For the text-containing cell, return its midpoint in (X, Y) coordinate format. 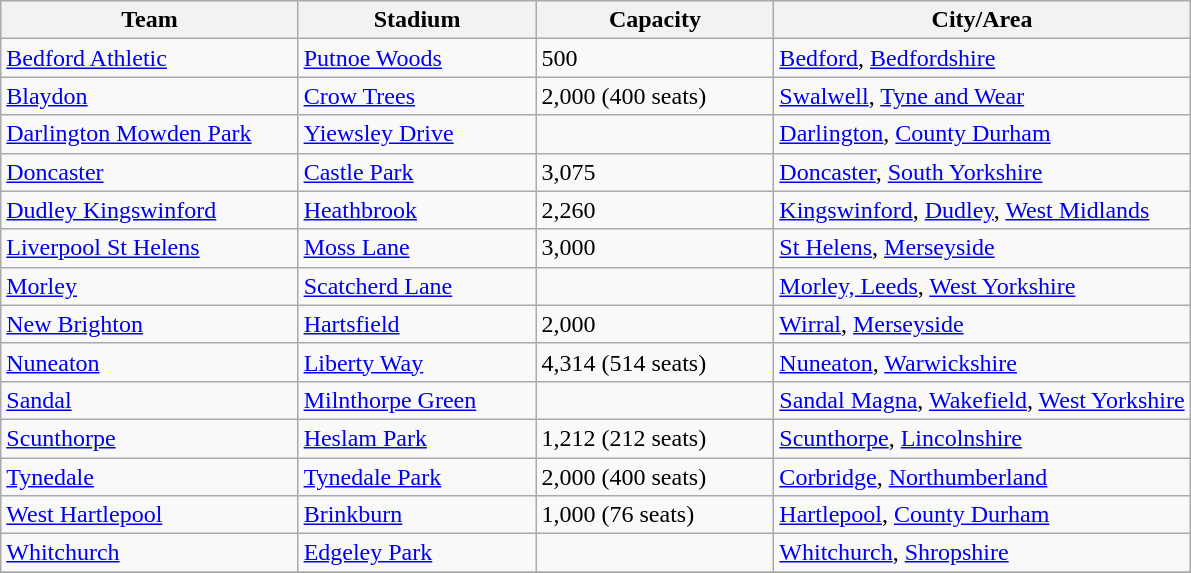
Capacity (655, 20)
Yiewsley Drive (417, 134)
New Brighton (150, 324)
Swalwell, Tyne and Wear (982, 96)
Castle Park (417, 172)
Crow Trees (417, 96)
Liverpool St Helens (150, 248)
Bedford Athletic (150, 58)
Edgeley Park (417, 553)
1,212 (212 seats) (655, 438)
Darlington, County Durham (982, 134)
Hartlepool, County Durham (982, 515)
Nuneaton (150, 362)
Heslam Park (417, 438)
Moss Lane (417, 248)
4,314 (514 seats) (655, 362)
Sandal (150, 400)
2,000 (655, 324)
500 (655, 58)
Putnoe Woods (417, 58)
City/Area (982, 20)
Morley, Leeds, West Yorkshire (982, 286)
Hartsfield (417, 324)
Heathbrook (417, 210)
Tynedale (150, 477)
1,000 (76 seats) (655, 515)
Wirral, Merseyside (982, 324)
Corbridge, Northumberland (982, 477)
Scatcherd Lane (417, 286)
Team (150, 20)
Stadium (417, 20)
3,000 (655, 248)
St Helens, Merseyside (982, 248)
2,260 (655, 210)
Tynedale Park (417, 477)
Brinkburn (417, 515)
Scunthorpe (150, 438)
Blaydon (150, 96)
Darlington Mowden Park (150, 134)
Liberty Way (417, 362)
Dudley Kingswinford (150, 210)
Whitchurch (150, 553)
Whitchurch, Shropshire (982, 553)
West Hartlepool (150, 515)
Kingswinford, Dudley, West Midlands (982, 210)
Nuneaton, Warwickshire (982, 362)
Doncaster, South Yorkshire (982, 172)
Bedford, Bedfordshire (982, 58)
Scunthorpe, Lincolnshire (982, 438)
Morley (150, 286)
Sandal Magna, Wakefield, West Yorkshire (982, 400)
Milnthorpe Green (417, 400)
Doncaster (150, 172)
3,075 (655, 172)
